Provide the (x, y) coordinate of the cell's center where the given text is located.  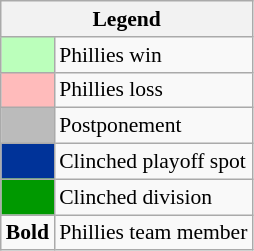
Legend (127, 19)
Clinched playoff spot (153, 162)
Postponement (153, 126)
Clinched division (153, 197)
Bold (28, 233)
Phillies loss (153, 90)
Phillies team member (153, 233)
Phillies win (153, 55)
